Capture the cell that displays the provided text and extract its (x, y) central coordinate. 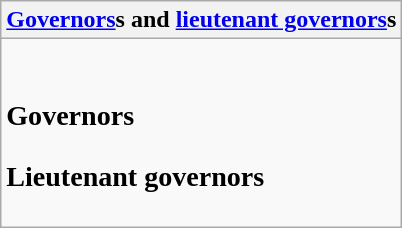
Governorss and lieutenant governorss (202, 20)
GovernorsLieutenant governors (202, 133)
